For the text-containing cell, return its midpoint in [X, Y] coordinate format. 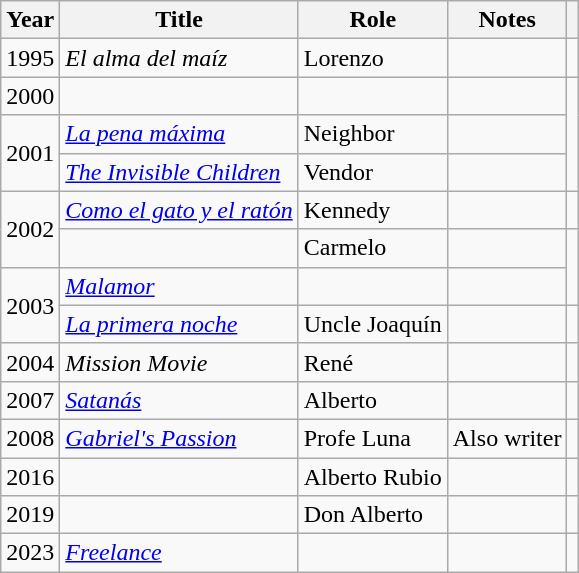
Alberto [372, 400]
Also writer [507, 438]
Mission Movie [179, 362]
Role [372, 20]
Notes [507, 20]
Satanás [179, 400]
2001 [30, 153]
2023 [30, 553]
Carmelo [372, 248]
2008 [30, 438]
The Invisible Children [179, 172]
Profe Luna [372, 438]
Vendor [372, 172]
Uncle Joaquín [372, 324]
Como el gato y el ratón [179, 210]
Don Alberto [372, 515]
Neighbor [372, 134]
El alma del maíz [179, 58]
Alberto Rubio [372, 477]
2004 [30, 362]
René [372, 362]
2007 [30, 400]
2003 [30, 305]
2000 [30, 96]
Year [30, 20]
Title [179, 20]
1995 [30, 58]
La primera noche [179, 324]
2019 [30, 515]
2002 [30, 229]
Gabriel's Passion [179, 438]
2016 [30, 477]
Lorenzo [372, 58]
Kennedy [372, 210]
Freelance [179, 553]
Malamor [179, 286]
La pena máxima [179, 134]
